Return [X, Y] of the center of cell containing provided text 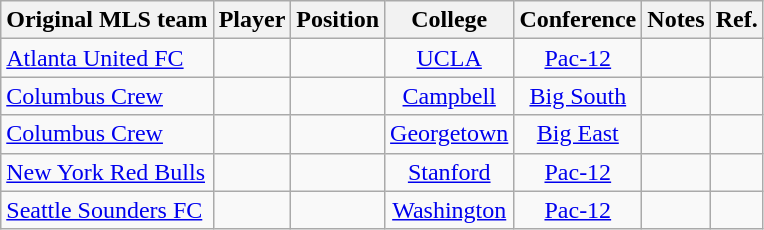
Position [338, 20]
Stanford [450, 172]
Original MLS team [107, 20]
Washington [450, 210]
College [450, 20]
Campbell [450, 96]
Big East [578, 134]
Georgetown [450, 134]
Notes [676, 20]
Atlanta United FC [107, 58]
Ref. [736, 20]
Player [252, 20]
Conference [578, 20]
New York Red Bulls [107, 172]
Seattle Sounders FC [107, 210]
Big South [578, 96]
UCLA [450, 58]
